Search for the cell housing the specified text and yield its [x, y] center coordinate. 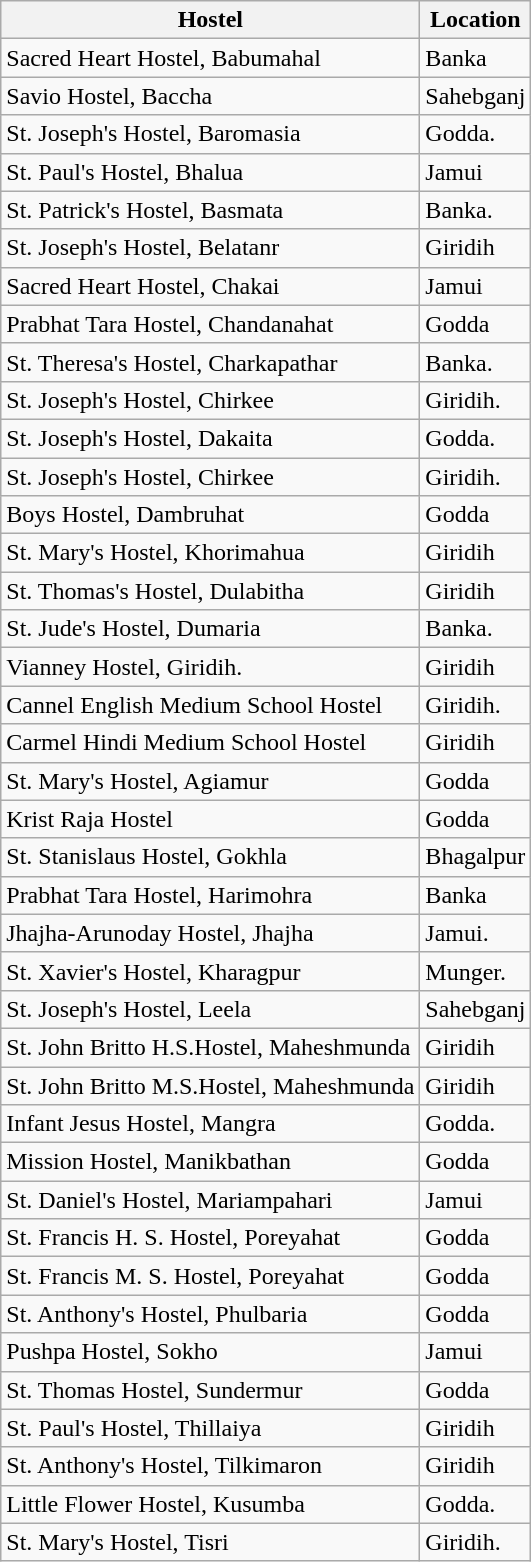
St. Paul's Hostel, Bhalua [210, 172]
St. Mary's Hostel, Tisri [210, 1542]
St. Joseph's Hostel, Dakaita [210, 438]
St. Joseph's Hostel, Leela [210, 1009]
Savio Hostel, Baccha [210, 96]
St. Francis H. S. Hostel, Poreyahat [210, 1238]
Mission Hostel, Manikbathan [210, 1162]
St. Patrick's Hostel, Basmata [210, 210]
St. Theresa's Hostel, Charkapathar [210, 362]
Pushpa Hostel, Sokho [210, 1352]
Jamui. [476, 933]
Hostel [210, 20]
Munger. [476, 971]
St. Mary's Hostel, Khorimahua [210, 553]
Vianney Hostel, Giridih. [210, 667]
St. Francis M. S. Hostel, Poreyahat [210, 1276]
St. Paul's Hostel, Thillaiya [210, 1428]
St. Thomas Hostel, Sundermur [210, 1390]
St. Xavier's Hostel, Kharagpur [210, 971]
Location [476, 20]
Little Flower Hostel, Kusumba [210, 1504]
St. John Britto H.S.Hostel, Maheshmunda [210, 1047]
Infant Jesus Hostel, Mangra [210, 1124]
St. Stanislaus Hostel, Gokhla [210, 857]
St. Anthony's Hostel, Tilkimaron [210, 1466]
St. Joseph's Hostel, Belatanr [210, 248]
St. John Britto M.S.Hostel, Maheshmunda [210, 1085]
Krist Raja Hostel [210, 819]
St. Thomas's Hostel, Dulabitha [210, 591]
St. Joseph's Hostel, Baromasia [210, 134]
St. Anthony's Hostel, Phulbaria [210, 1314]
Jhajha-Arunoday Hostel, Jhajha [210, 933]
Prabhat Tara Hostel, Harimohra [210, 895]
Carmel Hindi Medium School Hostel [210, 743]
St. Daniel's Hostel, Mariampahari [210, 1200]
St. Mary's Hostel, Agiamur [210, 781]
Bhagalpur [476, 857]
Sacred Heart Hostel, Babumahal [210, 58]
Cannel English Medium School Hostel [210, 705]
St. Jude's Hostel, Dumaria [210, 629]
Prabhat Tara Hostel, Chandanahat [210, 324]
Boys Hostel, Dambruhat [210, 515]
Sacred Heart Hostel, Chakai [210, 286]
